Pinpoint the cell where the given text exists, returning its (X, Y) midpoint coordinate. 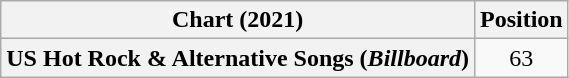
US Hot Rock & Alternative Songs (Billboard) (238, 58)
Chart (2021) (238, 20)
63 (521, 58)
Position (521, 20)
